Pinpoint the cell where the given text exists, returning its [X, Y] midpoint coordinate. 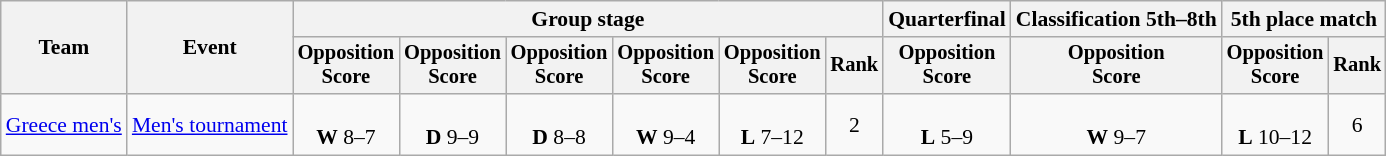
6 [1357, 124]
W 9–4 [666, 124]
Greece men's [64, 124]
5th place match [1304, 19]
Team [64, 48]
Quarterfinal [947, 19]
W 9–7 [1116, 124]
L 10–12 [1276, 124]
L 5–9 [947, 124]
2 [855, 124]
D 8–8 [560, 124]
Men's tournament [210, 124]
Event [210, 48]
W 8–7 [346, 124]
L 7–12 [772, 124]
D 9–9 [452, 124]
Group stage [588, 19]
Classification 5th–8th [1116, 19]
